From the cell containing the given text, extract its center point as (x, y) coordinate. 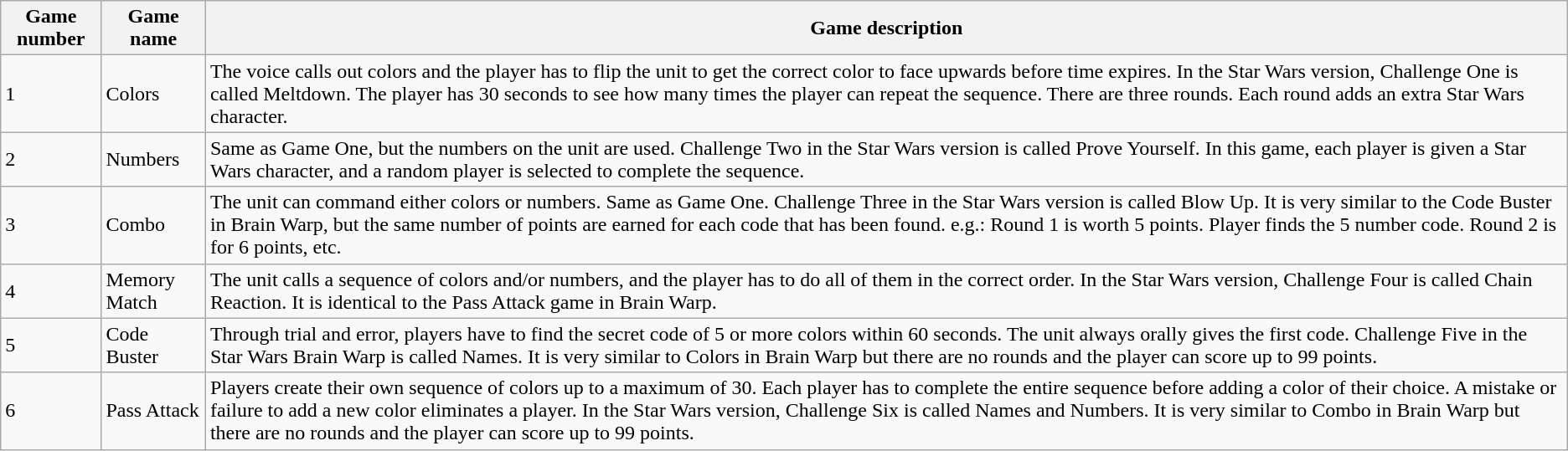
Game name (154, 28)
Game description (886, 28)
Memory Match (154, 291)
Pass Attack (154, 411)
Colors (154, 94)
Combo (154, 225)
1 (51, 94)
3 (51, 225)
Code Buster (154, 345)
2 (51, 159)
Numbers (154, 159)
4 (51, 291)
Game number (51, 28)
5 (51, 345)
6 (51, 411)
